Search for the cell housing the specified text and yield its [x, y] center coordinate. 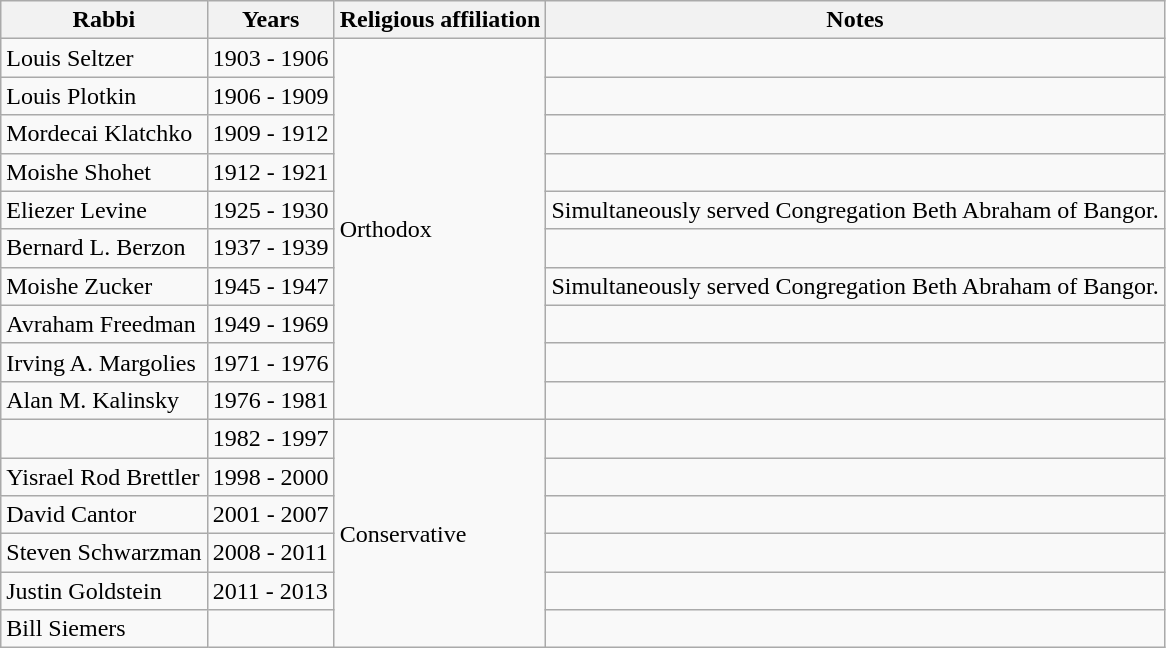
Bill Siemers [104, 629]
Moishe Zucker [104, 286]
1949 - 1969 [270, 324]
Louis Seltzer [104, 58]
2011 - 2013 [270, 591]
1909 - 1912 [270, 134]
Moishe Shohet [104, 172]
David Cantor [104, 515]
Eliezer Levine [104, 210]
1945 - 1947 [270, 286]
Bernard L. Berzon [104, 248]
1982 - 1997 [270, 438]
1925 - 1930 [270, 210]
Yisrael Rod Brettler [104, 477]
1912 - 1921 [270, 172]
1976 - 1981 [270, 400]
Mordecai Klatchko [104, 134]
Notes [855, 20]
Irving A. Margolies [104, 362]
1906 - 1909 [270, 96]
1903 - 1906 [270, 58]
Years [270, 20]
2001 - 2007 [270, 515]
Religious affiliation [440, 20]
1937 - 1939 [270, 248]
1971 - 1976 [270, 362]
Conservative [440, 533]
Louis Plotkin [104, 96]
2008 - 2011 [270, 553]
Justin Goldstein [104, 591]
Avraham Freedman [104, 324]
Orthodox [440, 230]
Alan M. Kalinsky [104, 400]
Steven Schwarzman [104, 553]
Rabbi [104, 20]
1998 - 2000 [270, 477]
